Pinpoint the cell where the given text exists, returning its (x, y) midpoint coordinate. 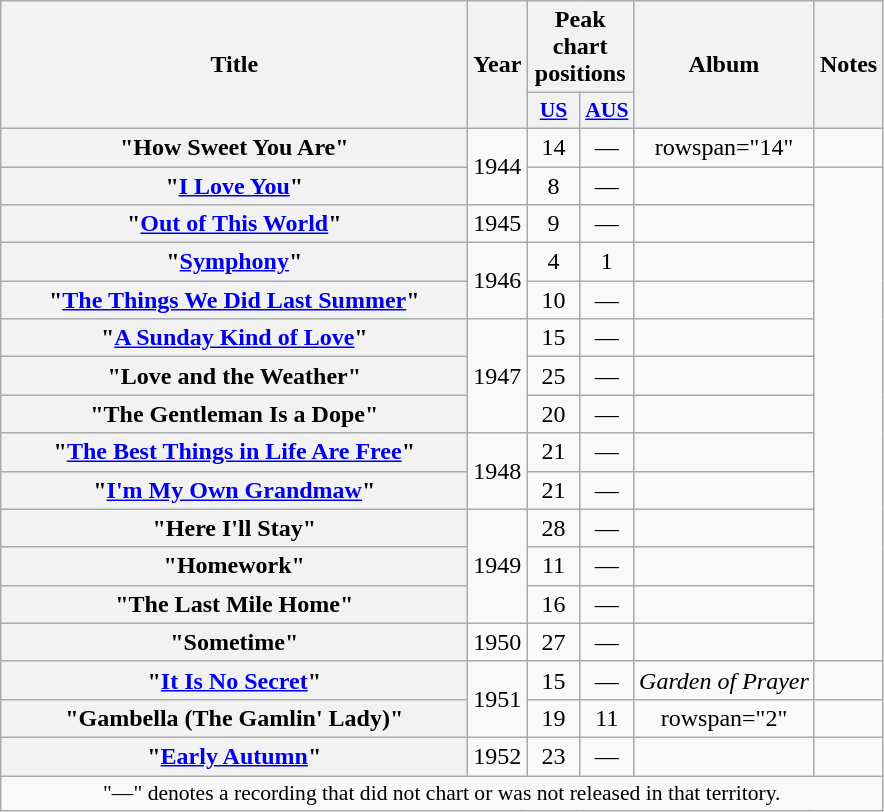
1 (606, 262)
"The Things We Did Last Summer" (234, 300)
"—" denotes a recording that did not chart or was not released in that territory. (442, 794)
AUS (606, 111)
1952 (498, 756)
rowspan="2" (724, 718)
"Symphony" (234, 262)
27 (554, 642)
1946 (498, 281)
"The Last Mile Home" (234, 604)
Album (724, 65)
"Out of This World" (234, 224)
Garden of Prayer (724, 680)
"I'm My Own Grandmaw" (234, 490)
"Homework" (234, 566)
rowspan="14" (724, 147)
1951 (498, 699)
1947 (498, 376)
1944 (498, 166)
1945 (498, 224)
"Early Autumn" (234, 756)
10 (554, 300)
Year (498, 65)
1950 (498, 642)
1948 (498, 471)
19 (554, 718)
Notes (848, 65)
9 (554, 224)
"I Love You" (234, 185)
16 (554, 604)
"Love and the Weather" (234, 376)
"Sometime" (234, 642)
14 (554, 147)
28 (554, 528)
20 (554, 414)
8 (554, 185)
"The Best Things in Life Are Free" (234, 452)
23 (554, 756)
Title (234, 65)
25 (554, 376)
"A Sunday Kind of Love" (234, 338)
Peak chart positions (580, 47)
US (554, 111)
"Here I'll Stay" (234, 528)
"It Is No Secret" (234, 680)
"Gambella (The Gamlin' Lady)" (234, 718)
"How Sweet You Are" (234, 147)
"The Gentleman Is a Dope" (234, 414)
1949 (498, 566)
4 (554, 262)
